Extract the (x, y) coordinate from the center of the cell holding the provided text.  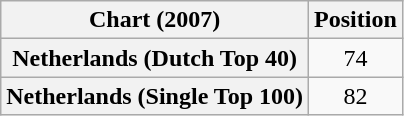
74 (356, 58)
Position (356, 20)
Netherlands (Dutch Top 40) (155, 58)
Chart (2007) (155, 20)
82 (356, 96)
Netherlands (Single Top 100) (155, 96)
